Capture the cell that displays the provided text and extract its [x, y] central coordinate. 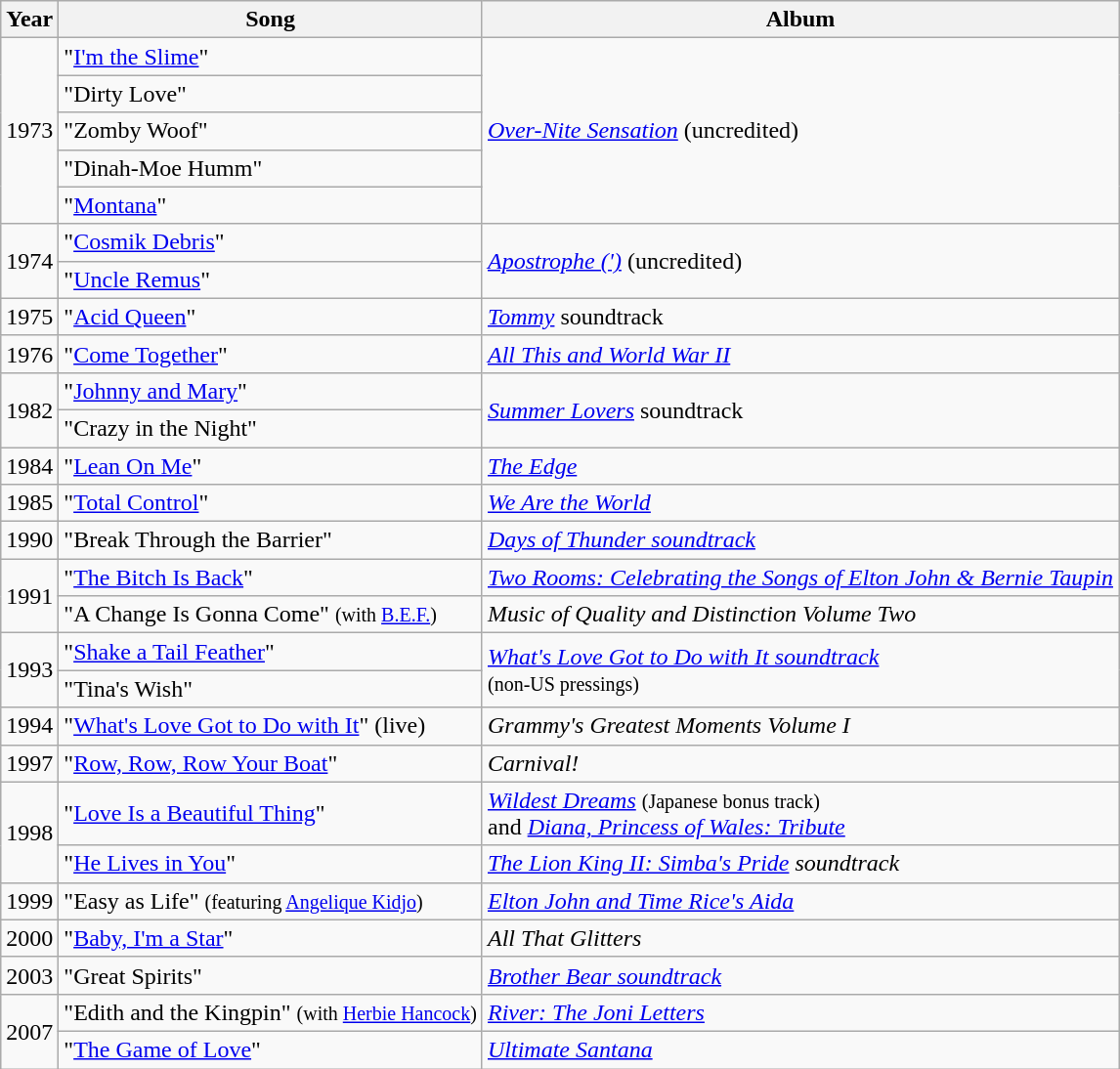
"Dirty Love" [271, 94]
"A Change Is Gonna Come" (with B.E.F.) [271, 615]
"What's Love Got to Do with It" (live) [271, 726]
"Love Is a Beautiful Thing" [271, 813]
"Zomby Woof" [271, 131]
1991 [29, 596]
Two Rooms: Celebrating the Songs of Elton John & Bernie Taupin [799, 577]
"The Game of Love" [271, 1049]
"Edith and the Kingpin" (with Herbie Hancock) [271, 1012]
Year [29, 20]
Wildest Dreams (Japanese bonus track) and Diana, Princess of Wales: Tribute [799, 813]
"Great Spirits" [271, 975]
Over-Nite Sensation (uncredited) [799, 131]
1998 [29, 833]
"Row, Row, Row Your Boat" [271, 763]
"Come Together" [271, 354]
1984 [29, 466]
"The Bitch Is Back" [271, 577]
"Lean On Me" [271, 466]
"Uncle Remus" [271, 279]
1976 [29, 354]
"He Lives in You" [271, 864]
The Edge [799, 466]
1975 [29, 317]
Tommy soundtrack [799, 317]
Grammy's Greatest Moments Volume I [799, 726]
Brother Bear soundtrack [799, 975]
"Easy as Life" (featuring Angelique Kidjo) [271, 901]
Days of Thunder soundtrack [799, 540]
1997 [29, 763]
1982 [29, 409]
All This and World War II [799, 354]
Elton John and Time Rice's Aida [799, 901]
All That Glitters [799, 938]
Music of Quality and Distinction Volume Two [799, 615]
1994 [29, 726]
"Crazy in the Night" [271, 428]
"Shake a Tail Feather" [271, 652]
1999 [29, 901]
1974 [29, 261]
"I'm the Slime" [271, 57]
"Cosmik Debris" [271, 242]
"Acid Queen" [271, 317]
River: The Joni Letters [799, 1012]
"Baby, I'm a Star" [271, 938]
What's Love Got to Do with It soundtrack(non-US pressings) [799, 670]
1993 [29, 670]
The Lion King II: Simba's Pride soundtrack [799, 864]
"Break Through the Barrier" [271, 540]
We Are the World [799, 503]
2007 [29, 1031]
"Montana" [271, 205]
Apostrophe (') (uncredited) [799, 261]
"Dinah-Moe Humm" [271, 168]
"Total Control" [271, 503]
1973 [29, 131]
"Johnny and Mary" [271, 391]
"Tina's Wish" [271, 689]
Ultimate Santana [799, 1049]
2003 [29, 975]
Carnival! [799, 763]
2000 [29, 938]
1985 [29, 503]
Summer Lovers soundtrack [799, 409]
1990 [29, 540]
Song [271, 20]
Album [799, 20]
